Output the (X, Y) coordinate of the center of the cell containing the given text.  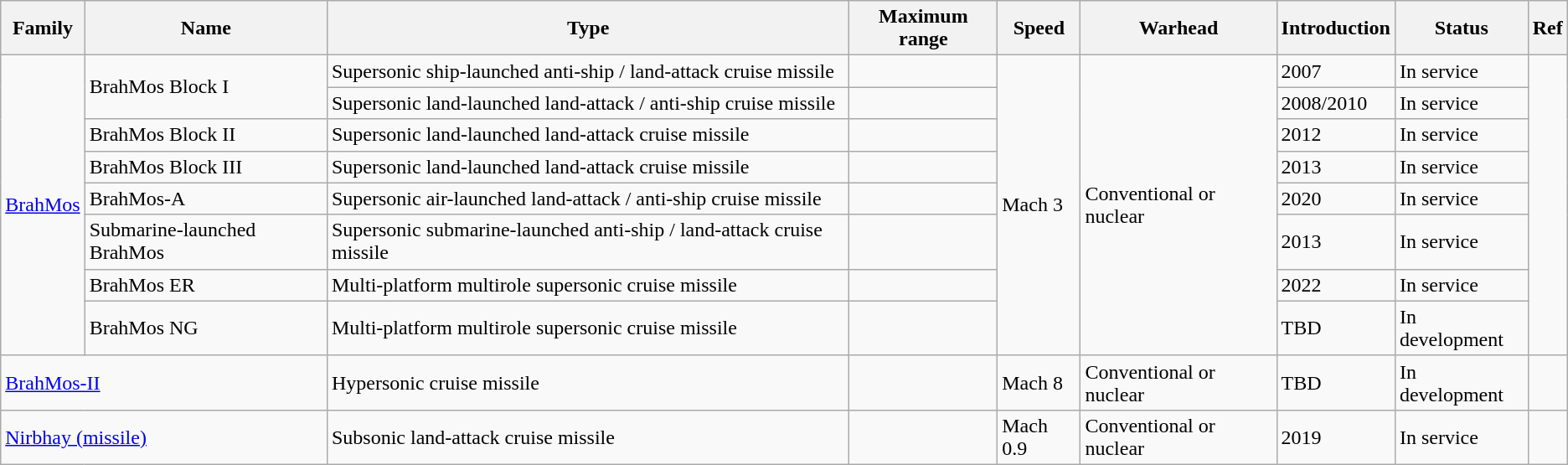
BrahMos NG (206, 328)
Supersonic air-launched land-attack / anti-ship cruise missile (588, 199)
Ref (1548, 28)
Hypersonic cruise missile (588, 382)
Status (1461, 28)
BrahMos Block II (206, 135)
Name (206, 28)
Nirbhay (missile) (164, 437)
2008/2010 (1335, 103)
Submarine-launched BrahMos (206, 241)
BrahMos ER (206, 285)
Mach 0.9 (1039, 437)
Supersonic ship-launched anti-ship / land-attack cruise missile (588, 71)
BrahMos-II (164, 382)
Supersonic land-launched land-attack / anti-ship cruise missile (588, 103)
Mach 8 (1039, 382)
2012 (1335, 135)
Family (43, 28)
Supersonic submarine-launched anti-ship / land-attack cruise missile (588, 241)
Warhead (1179, 28)
2007 (1335, 71)
BrahMos-A (206, 199)
Speed (1039, 28)
2019 (1335, 437)
BrahMos (43, 205)
Mach 3 (1039, 205)
BrahMos Block I (206, 87)
Subsonic land-attack cruise missile (588, 437)
2020 (1335, 199)
2022 (1335, 285)
Type (588, 28)
BrahMos Block III (206, 167)
Maximum range (923, 28)
Introduction (1335, 28)
